Return the [X, Y] coordinate for the center point of the cell that contains the specified text.  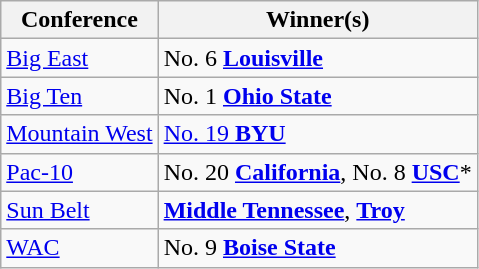
Middle Tennessee, Troy [318, 210]
Conference [80, 20]
No. 9 Boise State [318, 248]
Big East [80, 58]
Winner(s) [318, 20]
No. 1 Ohio State [318, 96]
WAC [80, 248]
No. 6 Louisville [318, 58]
No. 19 BYU [318, 134]
Sun Belt [80, 210]
No. 20 California, No. 8 USC* [318, 172]
Pac-10 [80, 172]
Big Ten [80, 96]
Mountain West [80, 134]
